Return the (X, Y) coordinate for the center point of the cell that contains the specified text.  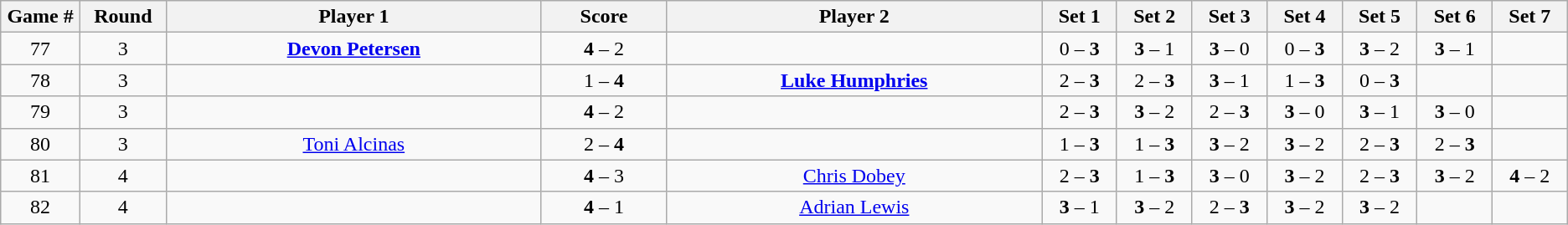
4 – 1 (603, 207)
Set 6 (1455, 17)
81 (40, 176)
Player 2 (854, 17)
Adrian Lewis (854, 207)
Luke Humphries (854, 80)
Set 4 (1305, 17)
Set 7 (1529, 17)
82 (40, 207)
Score (603, 17)
Set 2 (1154, 17)
79 (40, 112)
Game # (40, 17)
78 (40, 80)
4 – 3 (603, 176)
Set 5 (1380, 17)
80 (40, 144)
77 (40, 49)
Set 1 (1080, 17)
2 – 4 (603, 144)
Set 3 (1230, 17)
Devon Petersen (353, 49)
1 – 4 (603, 80)
Round (122, 17)
Chris Dobey (854, 176)
Toni Alcinas (353, 144)
Player 1 (353, 17)
